Extract the [x, y] coordinate from the center of the cell holding the provided text.  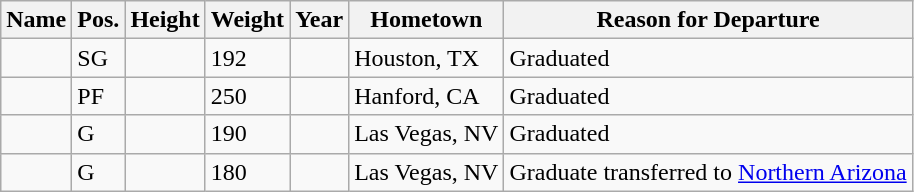
Hometown [426, 20]
192 [247, 58]
180 [247, 172]
Houston, TX [426, 58]
Pos. [98, 20]
Height [165, 20]
190 [247, 134]
PF [98, 96]
Weight [247, 20]
Hanford, CA [426, 96]
Reason for Departure [708, 20]
Name [36, 20]
SG [98, 58]
250 [247, 96]
Year [320, 20]
Graduate transferred to Northern Arizona [708, 172]
